Search for the cell housing the specified text and yield its (X, Y) center coordinate. 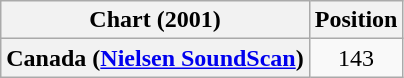
Position (356, 20)
Canada (Nielsen SoundScan) (155, 58)
143 (356, 58)
Chart (2001) (155, 20)
